Provide the [x, y] coordinate of the cell's center where the given text is located.  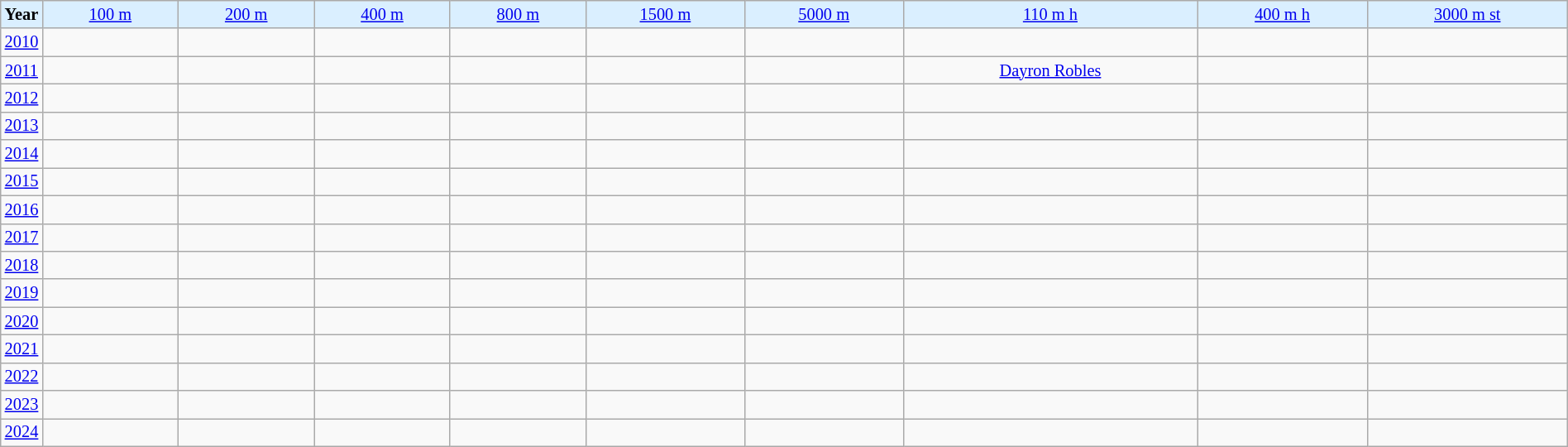
200 m [246, 14]
2016 [22, 209]
2022 [22, 377]
400 m [382, 14]
2011 [22, 70]
Dayron Robles [1050, 70]
2021 [22, 348]
2018 [22, 265]
2023 [22, 405]
2020 [22, 321]
2017 [22, 238]
400 m h [1282, 14]
2012 [22, 98]
2024 [22, 432]
2015 [22, 181]
Year [22, 14]
800 m [518, 14]
100 m [110, 14]
2013 [22, 126]
3000 m st [1467, 14]
1500 m [666, 14]
2019 [22, 293]
5000 m [824, 14]
2010 [22, 42]
2014 [22, 154]
110 m h [1050, 14]
